Detect which cell encompasses the target text, then output its (x, y) center coordinate. 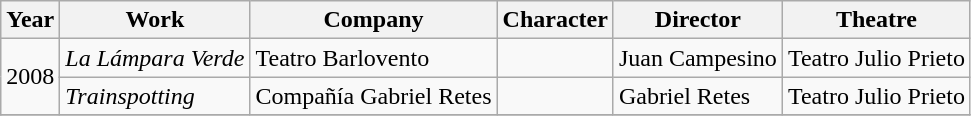
Director (698, 20)
Trainspotting (155, 96)
La Lámpara Verde (155, 58)
Character (555, 20)
2008 (30, 77)
Juan Campesino (698, 58)
Company (374, 20)
Compañía Gabriel Retes (374, 96)
Theatre (876, 20)
Year (30, 20)
Teatro Barlovento (374, 58)
Gabriel Retes (698, 96)
Work (155, 20)
